Identify which cell holds the provided text, then report its (x, y) central coordinate. 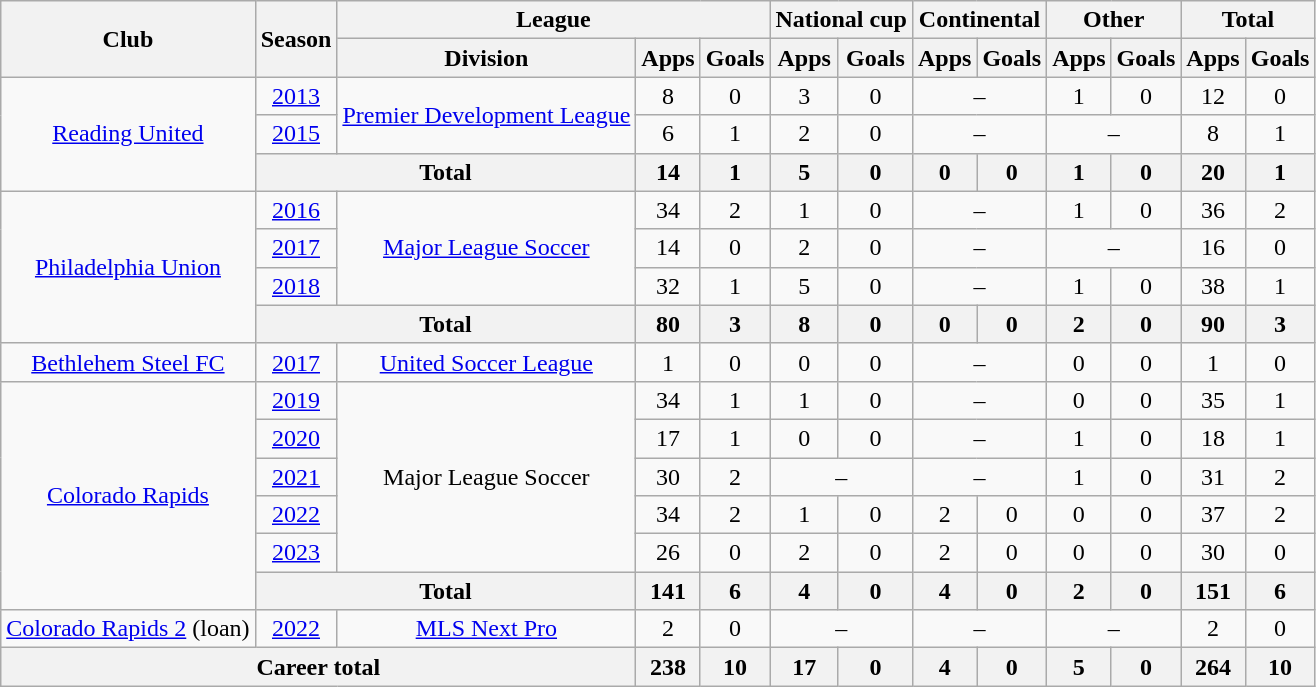
United Soccer League (486, 362)
80 (668, 324)
37 (1213, 515)
League (554, 20)
Club (128, 39)
Continental (979, 20)
36 (1213, 210)
Career total (318, 667)
31 (1213, 477)
26 (668, 553)
2015 (296, 134)
12 (1213, 96)
Season (296, 39)
151 (1213, 591)
2020 (296, 438)
32 (668, 286)
2019 (296, 400)
18 (1213, 438)
Other (1114, 20)
264 (1213, 667)
141 (668, 591)
2018 (296, 286)
Bethlehem Steel FC (128, 362)
2016 (296, 210)
Philadelphia Union (128, 267)
35 (1213, 400)
2013 (296, 96)
Premier Development League (486, 115)
2023 (296, 553)
2021 (296, 477)
238 (668, 667)
16 (1213, 248)
MLS Next Pro (486, 629)
90 (1213, 324)
Reading United (128, 134)
Colorado Rapids 2 (loan) (128, 629)
Division (486, 58)
Colorado Rapids (128, 495)
38 (1213, 286)
National cup (841, 20)
20 (1213, 172)
